Identify which cell holds the provided text, then report its [X, Y] central coordinate. 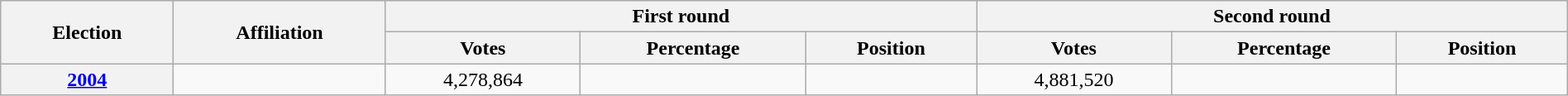
4,278,864 [483, 79]
First round [681, 17]
Second round [1272, 17]
2004 [88, 79]
Affiliation [280, 32]
Election [88, 32]
4,881,520 [1074, 79]
